Return the [x, y] coordinate for the center point of the cell that contains the specified text.  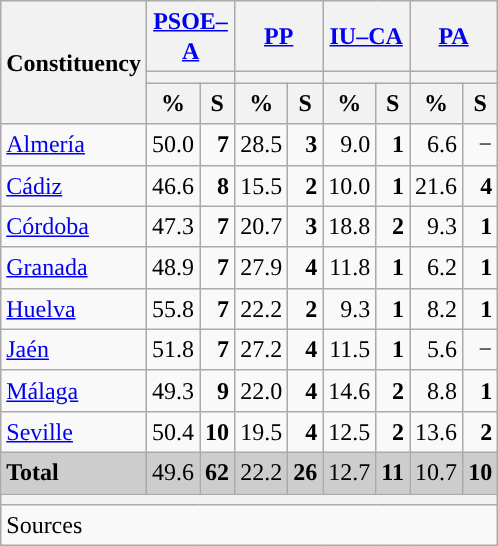
9 [218, 390]
46.6 [172, 186]
9.0 [350, 144]
48.9 [172, 268]
47.3 [172, 226]
55.8 [172, 308]
62 [218, 472]
27.2 [262, 350]
Total [74, 472]
Almería [74, 144]
Málaga [74, 390]
Jaén [74, 350]
21.6 [436, 186]
12.7 [350, 472]
14.6 [350, 390]
27.9 [262, 268]
49.6 [172, 472]
IU–CA [366, 36]
Sources [250, 526]
11.5 [350, 350]
8 [218, 186]
8.2 [436, 308]
28.5 [262, 144]
13.6 [436, 432]
PP [279, 36]
49.3 [172, 390]
12.5 [350, 432]
PA [454, 36]
Constituency [74, 62]
10.0 [350, 186]
8.8 [436, 390]
Granada [74, 268]
15.5 [262, 186]
26 [306, 472]
10.7 [436, 472]
5.6 [436, 350]
20.7 [262, 226]
50.0 [172, 144]
Huelva [74, 308]
PSOE–A [190, 36]
50.4 [172, 432]
18.8 [350, 226]
Cádiz [74, 186]
19.5 [262, 432]
Córdoba [74, 226]
22.0 [262, 390]
Seville [74, 432]
6.6 [436, 144]
6.2 [436, 268]
11.8 [350, 268]
51.8 [172, 350]
11 [393, 472]
